Provide the (x, y) coordinate of the cell's center where the given text is located.  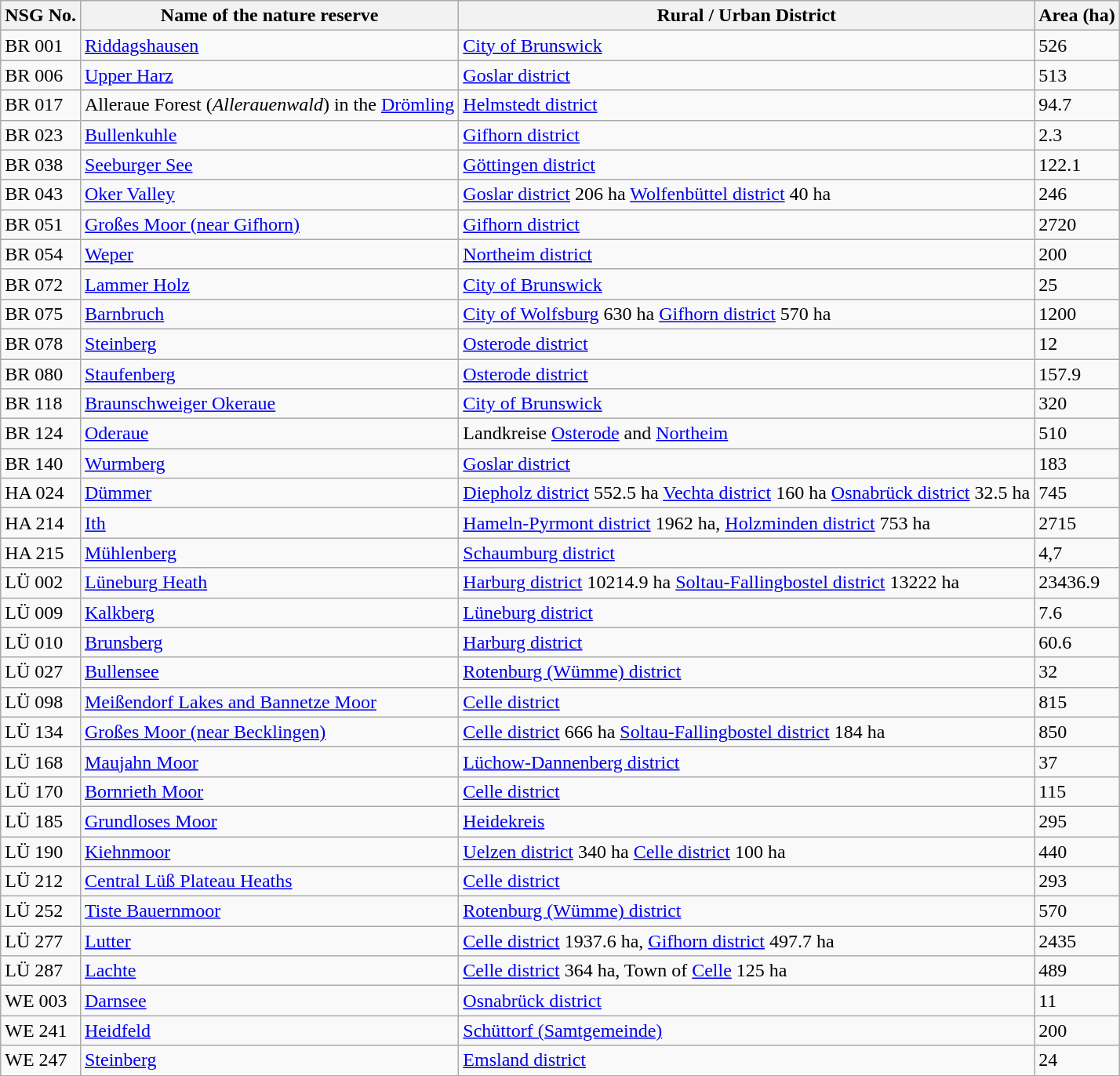
Schaumburg district (747, 553)
LÜ 010 (41, 642)
LÜ 002 (41, 583)
BR 051 (41, 224)
Harburg district (747, 642)
Weper (269, 254)
HA 215 (41, 553)
246 (1078, 194)
Schüttorf (Samtgemeinde) (747, 1031)
BR 043 (41, 194)
Dümmer (269, 493)
Name of the nature reserve (269, 16)
12 (1078, 344)
Lüchow-Dannenberg district (747, 762)
115 (1078, 791)
HA 214 (41, 523)
BR 017 (41, 105)
Landkreise Osterode and Northeim (747, 434)
440 (1078, 851)
Alleraue Forest (Allerauenwald) in the Drömling (269, 105)
Meißendorf Lakes and Bannetze Moor (269, 702)
Lachte (269, 971)
Lutter (269, 941)
LÜ 170 (41, 791)
Oker Valley (269, 194)
320 (1078, 404)
Göttingen district (747, 165)
Oderaue (269, 434)
Maujahn Moor (269, 762)
Heidfeld (269, 1031)
489 (1078, 971)
LÜ 185 (41, 821)
24 (1078, 1060)
510 (1078, 434)
23436.9 (1078, 583)
295 (1078, 821)
Osnabrück district (747, 1001)
Upper Harz (269, 75)
570 (1078, 911)
745 (1078, 493)
LÜ 098 (41, 702)
Kiehnmoor (269, 851)
Darnsee (269, 1001)
94.7 (1078, 105)
Brunsberg (269, 642)
Celle district 364 ha, Town of Celle 125 ha (747, 971)
BR 006 (41, 75)
LÜ 212 (41, 882)
LÜ 168 (41, 762)
513 (1078, 75)
Tiste Bauernmoor (269, 911)
Lüneburg Heath (269, 583)
Hameln-Pyrmont district 1962 ha, Holzminden district 753 ha (747, 523)
Seeburger See (269, 165)
526 (1078, 45)
Bullensee (269, 672)
BR 140 (41, 463)
Lüneburg district (747, 613)
Celle district 666 ha Soltau-Fallingbostel district 184 ha (747, 732)
Diepholz district 552.5 ha Vechta district 160 ha Osnabrück district 32.5 ha (747, 493)
LÜ 190 (41, 851)
Barnbruch (269, 314)
BR 124 (41, 434)
7.6 (1078, 613)
Bornrieth Moor (269, 791)
WE 241 (41, 1031)
WE 247 (41, 1060)
BR 023 (41, 135)
Ith (269, 523)
2715 (1078, 523)
LÜ 252 (41, 911)
293 (1078, 882)
183 (1078, 463)
2.3 (1078, 135)
2435 (1078, 941)
BR 072 (41, 284)
BR 038 (41, 165)
LÜ 277 (41, 941)
NSG No. (41, 16)
Bullenkuhle (269, 135)
Rural / Urban District (747, 16)
157.9 (1078, 374)
4,7 (1078, 553)
Mühlenberg (269, 553)
Wurmberg (269, 463)
BR 118 (41, 404)
Braunschweiger Okeraue (269, 404)
LÜ 027 (41, 672)
WE 003 (41, 1001)
LÜ 009 (41, 613)
City of Wolfsburg 630 ha Gifhorn district 570 ha (747, 314)
37 (1078, 762)
Uelzen district 340 ha Celle district 100 ha (747, 851)
Goslar district 206 ha Wolfenbüttel district 40 ha (747, 194)
Helmstedt district (747, 105)
Kalkberg (269, 613)
60.6 (1078, 642)
122.1 (1078, 165)
Celle district 1937.6 ha, Gifhorn district 497.7 ha (747, 941)
Riddagshausen (269, 45)
LÜ 134 (41, 732)
Central Lüß Plateau Heaths (269, 882)
2720 (1078, 224)
Grundloses Moor (269, 821)
BR 001 (41, 45)
Großes Moor (near Becklingen) (269, 732)
BR 078 (41, 344)
815 (1078, 702)
850 (1078, 732)
BR 080 (41, 374)
11 (1078, 1001)
Harburg district 10214.9 ha Soltau-Fallingbostel district 13222 ha (747, 583)
32 (1078, 672)
Großes Moor (near Gifhorn) (269, 224)
Staufenberg (269, 374)
Lammer Holz (269, 284)
1200 (1078, 314)
Heidekreis (747, 821)
Northeim district (747, 254)
HA 024 (41, 493)
25 (1078, 284)
Area (ha) (1078, 16)
BR 075 (41, 314)
Emsland district (747, 1060)
LÜ 287 (41, 971)
BR 054 (41, 254)
